Locate the cell with the specified text and output its [X, Y] center coordinate. 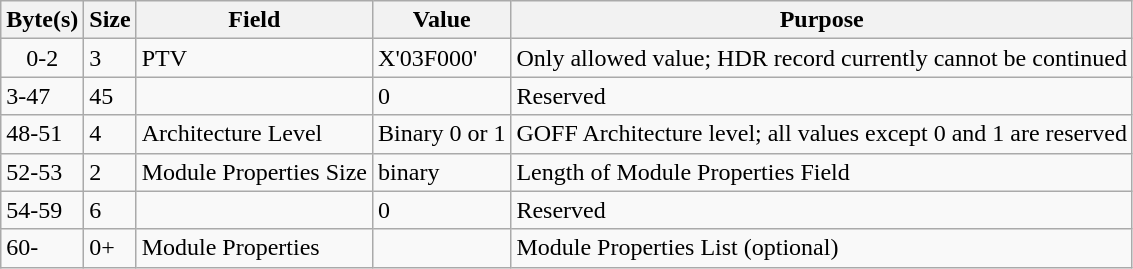
Module Properties List (optional) [822, 248]
4 [110, 134]
Module Properties Size [254, 172]
Only allowed value; HDR record currently cannot be continued [822, 58]
Architecture Level [254, 134]
Value [442, 20]
Binary 0 or 1 [442, 134]
GOFF Architecture level; all values except 0 and 1 are reserved [822, 134]
PTV [254, 58]
Length of Module Properties Field [822, 172]
binary [442, 172]
2 [110, 172]
Byte(s) [42, 20]
54-59 [42, 210]
Field [254, 20]
Size [110, 20]
52-53 [42, 172]
Module Properties [254, 248]
6 [110, 210]
60- [42, 248]
0-2 [42, 58]
3-47 [42, 96]
Purpose [822, 20]
0+ [110, 248]
3 [110, 58]
48-51 [42, 134]
45 [110, 96]
X'03F000' [442, 58]
